Return the [x, y] coordinate for the center point of the cell that contains the specified text.  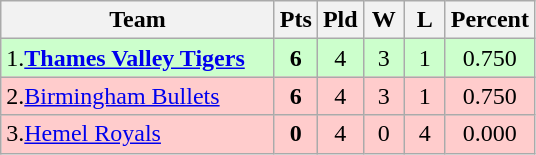
0.000 [490, 134]
Team [138, 20]
Percent [490, 20]
W [384, 20]
2.Birmingham Bullets [138, 96]
3.Hemel Royals [138, 134]
Pld [340, 20]
Pts [296, 20]
1.Thames Valley Tigers [138, 58]
L [424, 20]
